Provide the (X, Y) coordinate of the cell's center where the given text is located.  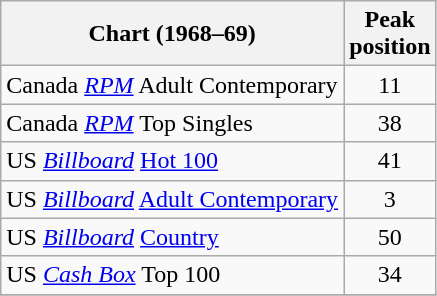
US Billboard Hot 100 (172, 161)
US Billboard Adult Contemporary (172, 199)
Canada RPM Adult Contemporary (172, 85)
38 (390, 123)
US Billboard Country (172, 237)
3 (390, 199)
34 (390, 275)
Canada RPM Top Singles (172, 123)
41 (390, 161)
11 (390, 85)
Peakposition (390, 34)
50 (390, 237)
Chart (1968–69) (172, 34)
US Cash Box Top 100 (172, 275)
